Provide the [x, y] coordinate of the cell's center where the given text is located.  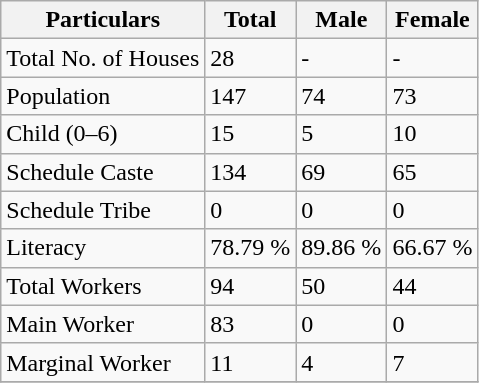
7 [432, 362]
10 [432, 134]
4 [342, 362]
78.79 % [250, 248]
134 [250, 172]
28 [250, 58]
Particulars [103, 20]
Female [432, 20]
89.86 % [342, 248]
Total Workers [103, 286]
147 [250, 96]
Schedule Caste [103, 172]
15 [250, 134]
Population [103, 96]
66.67 % [432, 248]
Male [342, 20]
11 [250, 362]
Schedule Tribe [103, 210]
73 [432, 96]
Total [250, 20]
5 [342, 134]
44 [432, 286]
Main Worker [103, 324]
69 [342, 172]
Total No. of Houses [103, 58]
65 [432, 172]
94 [250, 286]
50 [342, 286]
Literacy [103, 248]
74 [342, 96]
83 [250, 324]
Marginal Worker [103, 362]
Child (0–6) [103, 134]
